From the cell containing the given text, extract its center point as (x, y) coordinate. 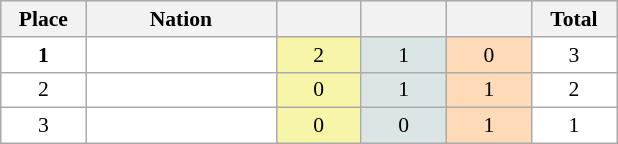
Place (44, 19)
Total (574, 19)
Nation (181, 19)
